Capture the cell that displays the provided text and extract its [x, y] central coordinate. 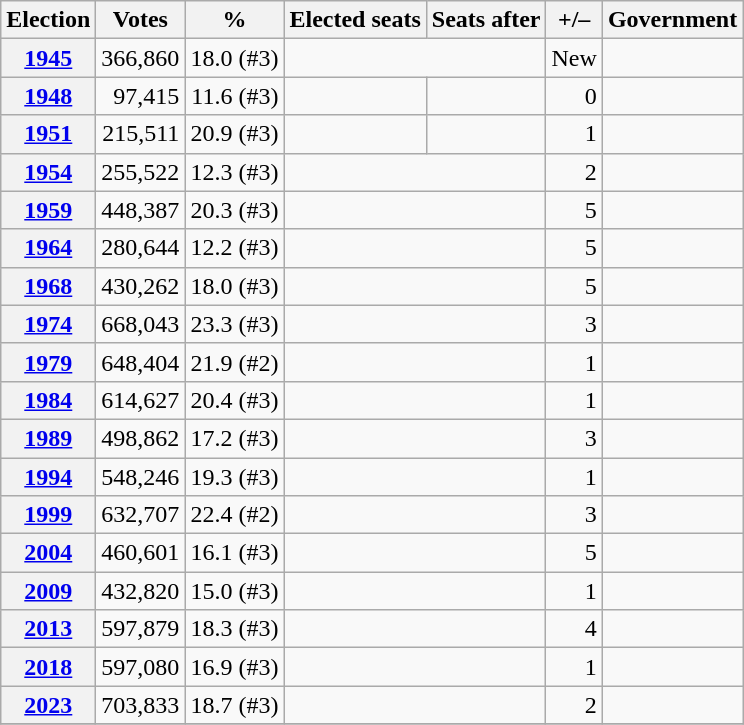
703,833 [140, 705]
460,601 [140, 553]
2013 [48, 629]
432,820 [140, 591]
18.7 (#3) [234, 705]
1999 [48, 515]
648,404 [140, 362]
Elected seats [355, 20]
Election [48, 20]
16.9 (#3) [234, 667]
1954 [48, 172]
4 [574, 629]
97,415 [140, 96]
1979 [48, 362]
2004 [48, 553]
1951 [48, 134]
19.3 (#3) [234, 477]
597,879 [140, 629]
2023 [48, 705]
448,387 [140, 210]
2009 [48, 591]
1959 [48, 210]
% [234, 20]
Seats after [486, 20]
366,860 [140, 58]
11.6 (#3) [234, 96]
20.4 (#3) [234, 400]
20.3 (#3) [234, 210]
20.9 (#3) [234, 134]
21.9 (#2) [234, 362]
1948 [48, 96]
Votes [140, 20]
+/– [574, 20]
1964 [48, 248]
12.2 (#3) [234, 248]
16.1 (#3) [234, 553]
215,511 [140, 134]
1994 [48, 477]
430,262 [140, 286]
15.0 (#3) [234, 591]
548,246 [140, 477]
1968 [48, 286]
0 [574, 96]
280,644 [140, 248]
1989 [48, 438]
23.3 (#3) [234, 324]
Government [672, 20]
255,522 [140, 172]
17.2 (#3) [234, 438]
498,862 [140, 438]
1984 [48, 400]
12.3 (#3) [234, 172]
1974 [48, 324]
614,627 [140, 400]
New [574, 58]
2018 [48, 667]
668,043 [140, 324]
18.3 (#3) [234, 629]
22.4 (#2) [234, 515]
632,707 [140, 515]
597,080 [140, 667]
1945 [48, 58]
